Detect which cell encompasses the target text, then output its (x, y) center coordinate. 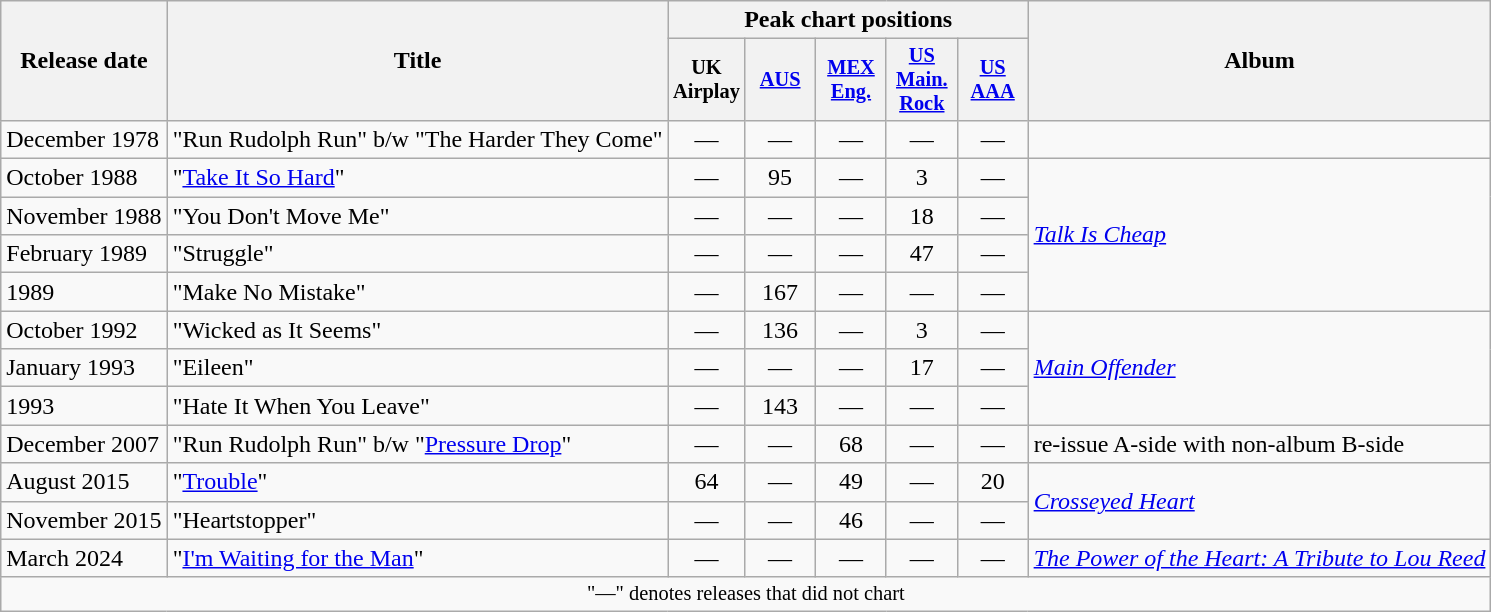
1989 (84, 292)
Crosseyed Heart (1260, 501)
"Eileen" (418, 368)
MEXEng. (852, 80)
November 1988 (84, 216)
February 1989 (84, 254)
"Wicked as It Seems" (418, 330)
20 (992, 482)
46 (852, 520)
The Power of the Heart: A Tribute to Lou Reed (1260, 558)
"You Don't Move Me" (418, 216)
143 (780, 406)
Peak chart positions (848, 20)
95 (780, 178)
"Trouble" (418, 482)
Release date (84, 61)
68 (852, 444)
"Run Rudolph Run" b/w "Pressure Drop" (418, 444)
"Struggle" (418, 254)
18 (922, 216)
AUS (780, 80)
Main Offender (1260, 368)
USAAA (992, 80)
Title (418, 61)
Talk Is Cheap (1260, 235)
167 (780, 292)
1993 (84, 406)
USMain.Rock (922, 80)
"Take It So Hard" (418, 178)
64 (706, 482)
October 1992 (84, 330)
Album (1260, 61)
136 (780, 330)
"—" denotes releases that did not chart (746, 594)
47 (922, 254)
August 2015 (84, 482)
January 1993 (84, 368)
November 2015 (84, 520)
UK Airplay (706, 80)
December 1978 (84, 139)
March 2024 (84, 558)
"I'm Waiting for the Man" (418, 558)
49 (852, 482)
re-issue A-side with non-album B-side (1260, 444)
"Run Rudolph Run" b/w "The Harder They Come" (418, 139)
"Hate It When You Leave" (418, 406)
"Make No Mistake" (418, 292)
December 2007 (84, 444)
October 1988 (84, 178)
"Heartstopper" (418, 520)
17 (922, 368)
